Find where the given text appears and provide that cell's center as [x, y] coordinate. 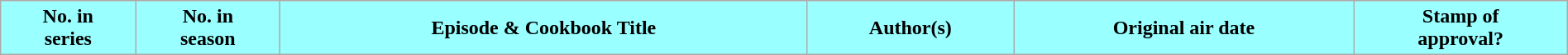
Author(s) [911, 28]
Stamp ofapproval? [1460, 28]
Episode & Cookbook Title [544, 28]
No. inseries [68, 28]
No. inseason [208, 28]
Original air date [1184, 28]
